Capture the cell that displays the provided text and extract its [X, Y] central coordinate. 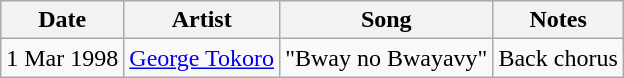
"Bway no Bwayavy" [386, 58]
1 Mar 1998 [62, 58]
Back chorus [558, 58]
Notes [558, 20]
George Tokoro [202, 58]
Date [62, 20]
Artist [202, 20]
Song [386, 20]
